Find where the given text appears and provide that cell's center as [x, y] coordinate. 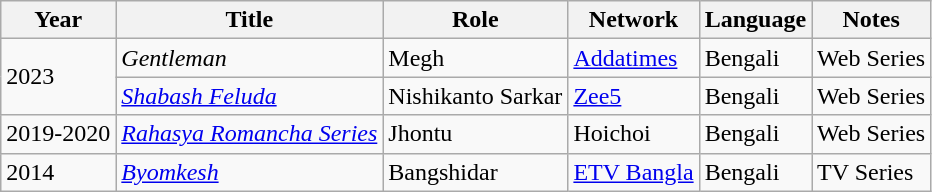
Gentleman [250, 58]
Byomkesh [250, 172]
Jhontu [476, 134]
Bangshidar [476, 172]
2023 [58, 77]
Title [250, 20]
Nishikanto Sarkar [476, 96]
Language [755, 20]
Zee5 [634, 96]
Year [58, 20]
Megh [476, 58]
Rahasya Romancha Series [250, 134]
TV Series [872, 172]
Hoichoi [634, 134]
Addatimes [634, 58]
Role [476, 20]
Network [634, 20]
2014 [58, 172]
2019-2020 [58, 134]
Notes [872, 20]
ETV Bangla [634, 172]
Shabash Feluda [250, 96]
